Locate the cell with the specified text and output its [x, y] center coordinate. 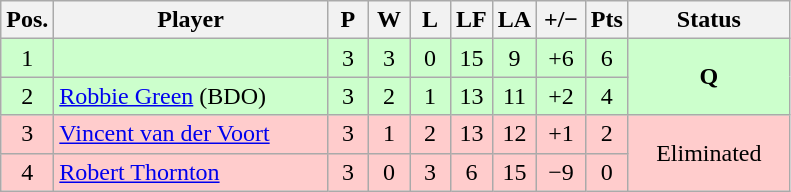
−9 [562, 172]
Pos. [28, 20]
Status [708, 20]
+2 [562, 96]
Robert Thornton [191, 172]
Q [708, 77]
+1 [562, 134]
Vincent van der Voort [191, 134]
P [348, 20]
+/− [562, 20]
Eliminated [708, 153]
Pts [606, 20]
12 [514, 134]
L [430, 20]
11 [514, 96]
Player [191, 20]
W [388, 20]
LA [514, 20]
Robbie Green (BDO) [191, 96]
+6 [562, 58]
LF [472, 20]
9 [514, 58]
